Output the [x, y] coordinate of the center of the cell containing the given text.  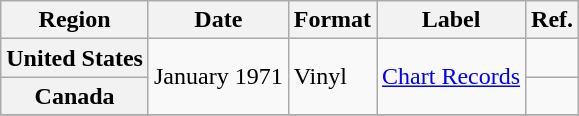
Date [218, 20]
Format [332, 20]
Vinyl [332, 77]
Chart Records [452, 77]
Region [75, 20]
United States [75, 58]
Label [452, 20]
Ref. [552, 20]
Canada [75, 96]
January 1971 [218, 77]
